Capture the cell that displays the provided text and extract its (x, y) central coordinate. 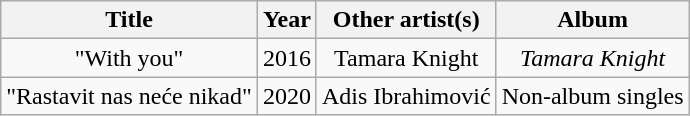
"With you" (130, 58)
Non-album singles (592, 96)
Other artist(s) (406, 20)
2016 (286, 58)
"Rastavit nas neće nikad" (130, 96)
Album (592, 20)
Title (130, 20)
Adis Ibrahimović (406, 96)
Year (286, 20)
2020 (286, 96)
